Determine the (x, y) coordinate at the center of the cell enclosing the given text.  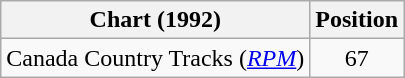
Canada Country Tracks (RPM) (156, 58)
Position (357, 20)
67 (357, 58)
Chart (1992) (156, 20)
